Return (x, y) of the center of cell containing provided text 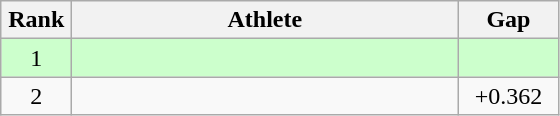
1 (36, 58)
+0.362 (508, 96)
Gap (508, 20)
2 (36, 96)
Athlete (265, 20)
Rank (36, 20)
